Determine the [X, Y] coordinate at the center of the cell enclosing the given text.  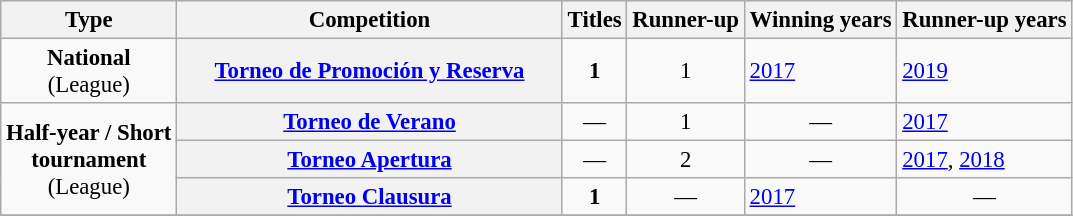
Competition [370, 20]
Titles [594, 20]
2019 [984, 72]
2017, 2018 [984, 160]
Winning years [820, 20]
Torneo de Verano [370, 122]
Torneo Apertura [370, 160]
Torneo Clausura [370, 197]
2 [686, 160]
Torneo de Promoción y Reserva [370, 72]
Type [89, 20]
Runner-up years [984, 20]
Half-year / Shorttournament(League) [89, 160]
National(League) [89, 72]
Runner-up [686, 20]
